Output the (x, y) coordinate of the center of the cell containing the given text.  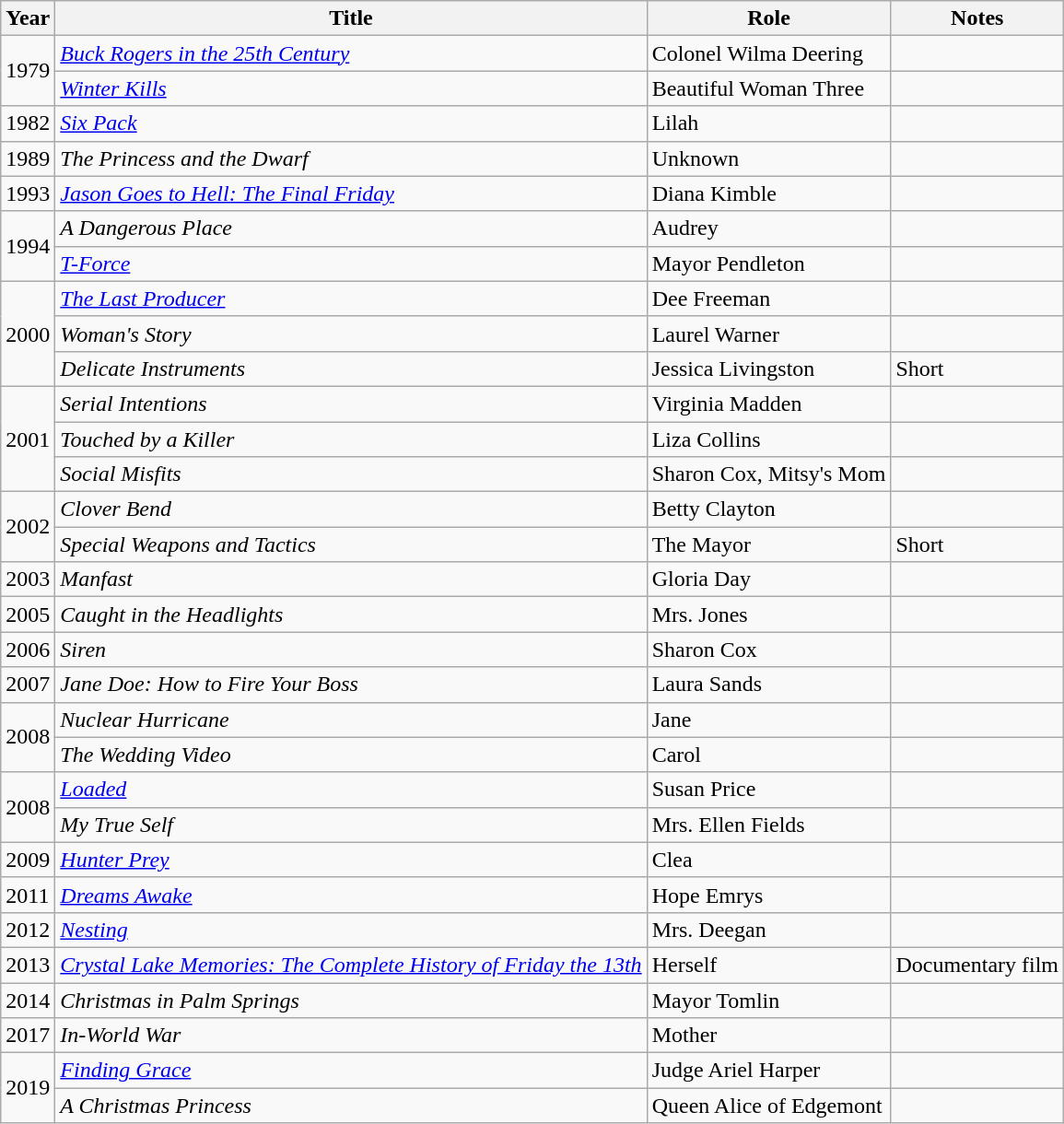
Mrs. Jones (768, 615)
Jason Goes to Hell: The Final Friday (351, 193)
Crystal Lake Memories: The Complete History of Friday the 13th (351, 965)
Lilah (768, 123)
Finding Grace (351, 1071)
Laurel Warner (768, 334)
Role (768, 18)
Laura Sands (768, 685)
The Last Producer (351, 299)
Beautiful Woman Three (768, 88)
1982 (28, 123)
Buck Rogers in the 25th Century (351, 53)
The Princess and the Dwarf (351, 158)
Siren (351, 650)
A Dangerous Place (351, 228)
Dee Freeman (768, 299)
T-Force (351, 263)
Title (351, 18)
Judge Ariel Harper (768, 1071)
Year (28, 18)
Virginia Madden (768, 404)
Woman's Story (351, 334)
2000 (28, 334)
2001 (28, 439)
Betty Clayton (768, 509)
2005 (28, 615)
2006 (28, 650)
In-World War (351, 1036)
Herself (768, 965)
Mother (768, 1036)
Gloria Day (768, 580)
1989 (28, 158)
A Christmas Princess (351, 1106)
Clea (768, 860)
Special Weapons and Tactics (351, 544)
Liza Collins (768, 439)
Sharon Cox (768, 650)
Mayor Tomlin (768, 1000)
Notes (977, 18)
Audrey (768, 228)
The Mayor (768, 544)
Susan Price (768, 790)
2002 (28, 527)
Jessica Livingston (768, 369)
2003 (28, 580)
Hope Emrys (768, 895)
2007 (28, 685)
Winter Kills (351, 88)
Mrs. Deegan (768, 930)
Manfast (351, 580)
2013 (28, 965)
Jane Doe: How to Fire Your Boss (351, 685)
1979 (28, 71)
2011 (28, 895)
Colonel Wilma Deering (768, 53)
Social Misfits (351, 474)
The Wedding Video (351, 755)
Nuclear Hurricane (351, 720)
Caught in the Headlights (351, 615)
Diana Kimble (768, 193)
Unknown (768, 158)
Touched by a Killer (351, 439)
Delicate Instruments (351, 369)
Serial Intentions (351, 404)
1994 (28, 246)
2014 (28, 1000)
Hunter Prey (351, 860)
1993 (28, 193)
Nesting (351, 930)
Mayor Pendleton (768, 263)
2017 (28, 1036)
2009 (28, 860)
Loaded (351, 790)
Dreams Awake (351, 895)
2019 (28, 1088)
Six Pack (351, 123)
Jane (768, 720)
Clover Bend (351, 509)
Documentary film (977, 965)
Queen Alice of Edgemont (768, 1106)
Carol (768, 755)
My True Self (351, 825)
Mrs. Ellen Fields (768, 825)
Sharon Cox, Mitsy's Mom (768, 474)
2012 (28, 930)
Christmas in Palm Springs (351, 1000)
